For the text-containing cell, return its midpoint in [X, Y] coordinate format. 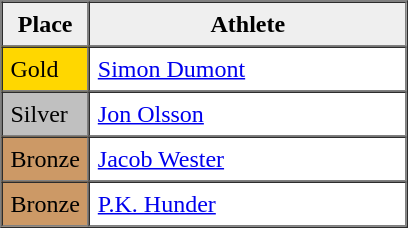
P.K. Hunder [248, 204]
Jon Olsson [248, 114]
Place [46, 24]
Gold [46, 68]
Jacob Wester [248, 158]
Athlete [248, 24]
Simon Dumont [248, 68]
Silver [46, 114]
